Identify which cell holds the provided text, then report its (x, y) central coordinate. 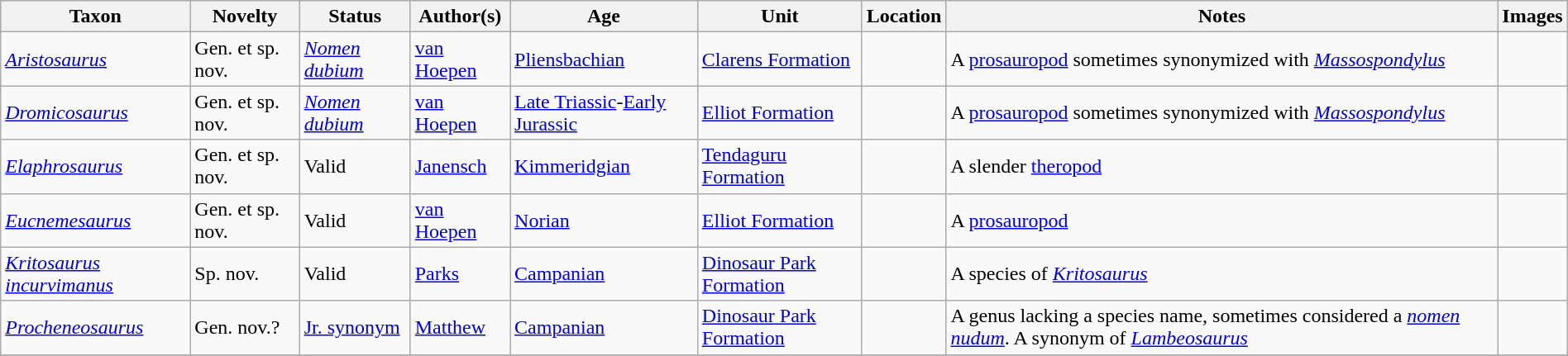
Eucnemesaurus (96, 220)
Janensch (460, 167)
Location (904, 17)
Sp. nov. (245, 274)
Late Triassic-Early Jurassic (604, 112)
Status (355, 17)
Tendaguru Formation (779, 167)
Novelty (245, 17)
Notes (1222, 17)
Gen. nov.? (245, 327)
Images (1532, 17)
Jr. synonym (355, 327)
Taxon (96, 17)
Age (604, 17)
Matthew (460, 327)
Elaphrosaurus (96, 167)
Clarens Formation (779, 59)
Dromicosaurus (96, 112)
Author(s) (460, 17)
A genus lacking a species name, sometimes considered a nomen nudum. A synonym of Lambeosaurus (1222, 327)
Kritosaurus incurvimanus (96, 274)
A prosauropod (1222, 220)
A species of Kritosaurus (1222, 274)
Norian (604, 220)
Pliensbachian (604, 59)
Parks (460, 274)
Unit (779, 17)
Aristosaurus (96, 59)
Procheneosaurus (96, 327)
Kimmeridgian (604, 167)
A slender theropod (1222, 167)
